Search for the cell housing the specified text and yield its (x, y) center coordinate. 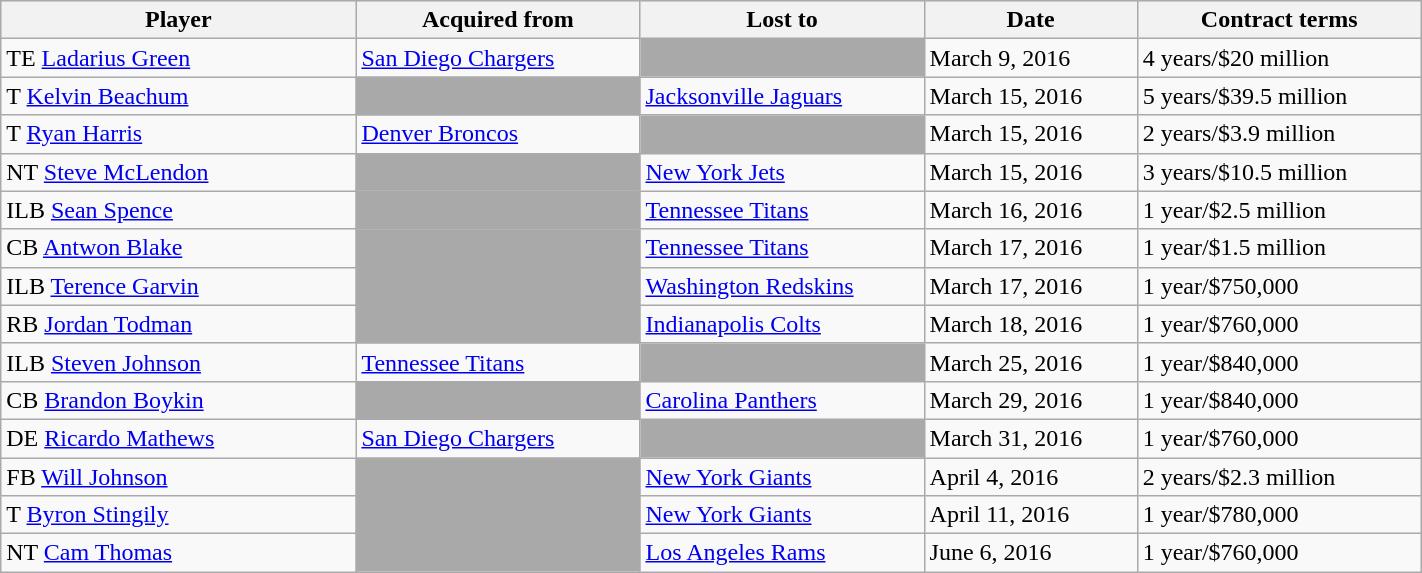
March 29, 2016 (1030, 400)
Acquired from (498, 20)
March 31, 2016 (1030, 438)
2 years/$2.3 million (1279, 477)
Washington Redskins (782, 286)
T Kelvin Beachum (178, 96)
TE Ladarius Green (178, 58)
1 year/$780,000 (1279, 515)
March 16, 2016 (1030, 210)
1 year/$1.5 million (1279, 248)
ILB Sean Spence (178, 210)
Los Angeles Rams (782, 553)
March 25, 2016 (1030, 362)
CB Antwon Blake (178, 248)
DE Ricardo Mathews (178, 438)
New York Jets (782, 172)
ILB Terence Garvin (178, 286)
NT Cam Thomas (178, 553)
3 years/$10.5 million (1279, 172)
T Ryan Harris (178, 134)
Lost to (782, 20)
March 18, 2016 (1030, 324)
Date (1030, 20)
4 years/$20 million (1279, 58)
Jacksonville Jaguars (782, 96)
FB Will Johnson (178, 477)
Denver Broncos (498, 134)
CB Brandon Boykin (178, 400)
5 years/$39.5 million (1279, 96)
ILB Steven Johnson (178, 362)
NT Steve McLendon (178, 172)
RB Jordan Todman (178, 324)
Player (178, 20)
June 6, 2016 (1030, 553)
Contract terms (1279, 20)
1 year/$2.5 million (1279, 210)
Indianapolis Colts (782, 324)
1 year/$750,000 (1279, 286)
April 11, 2016 (1030, 515)
April 4, 2016 (1030, 477)
2 years/$3.9 million (1279, 134)
Carolina Panthers (782, 400)
March 9, 2016 (1030, 58)
T Byron Stingily (178, 515)
